Pinpoint the cell where the given text exists, returning its (x, y) midpoint coordinate. 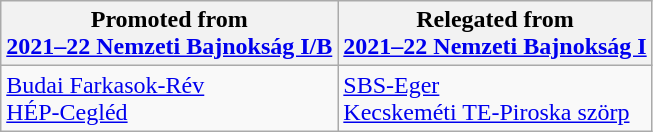
Budai Farkasok-RévHÉP-Cegléd (170, 98)
Relegated from2021–22 Nemzeti Bajnokság I (495, 34)
Promoted from2021–22 Nemzeti Bajnokság I/B (170, 34)
SBS-EgerKecskeméti TE-Piroska szörp (495, 98)
